For the text-containing cell, return its midpoint in [X, Y] coordinate format. 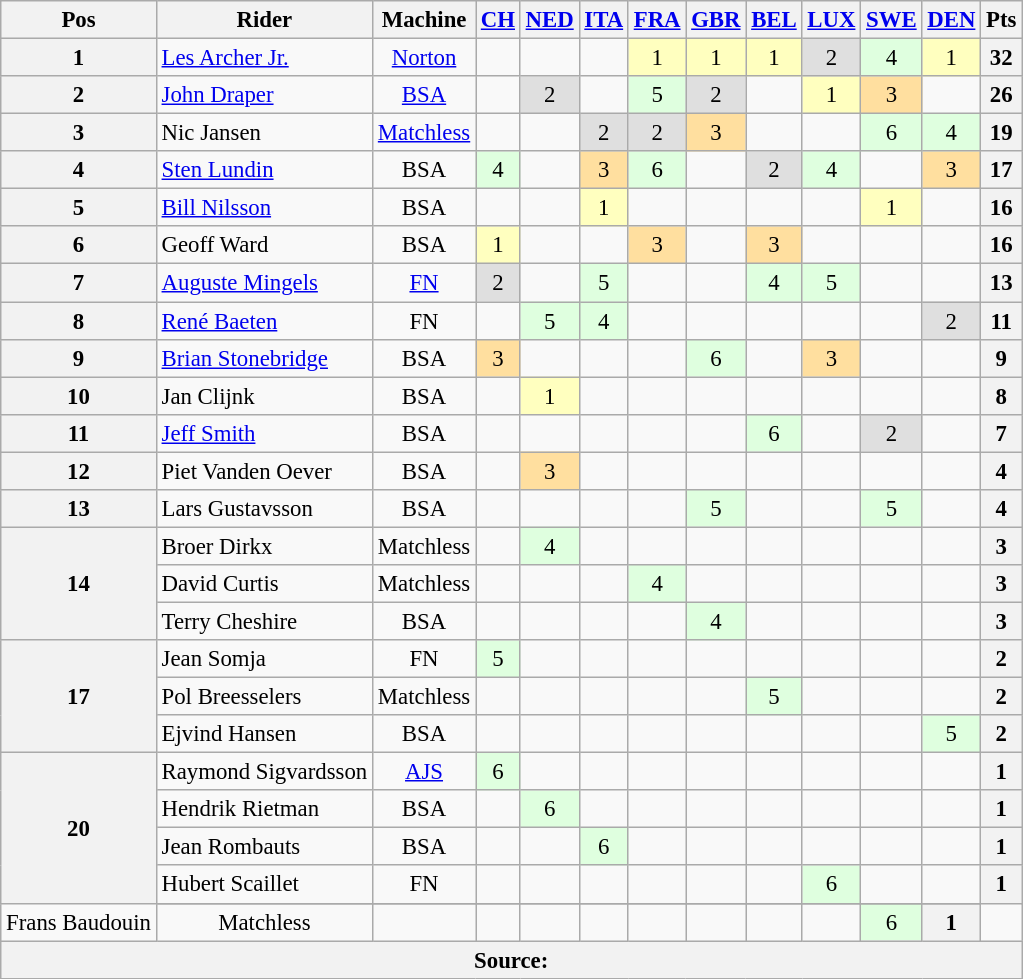
Brian Stonebridge [264, 358]
Ejvind Hansen [264, 734]
FRA [656, 20]
19 [1002, 133]
NED [550, 20]
Pos [79, 20]
Source: [512, 960]
Norton [424, 58]
Jean Somja [264, 659]
Nic Jansen [264, 133]
Pol Breesselers [264, 697]
BEL [774, 20]
John Draper [264, 95]
Bill Nilsson [264, 208]
Hendrik Rietman [264, 809]
Jeff Smith [264, 433]
10 [79, 396]
Machine [424, 20]
David Curtis [264, 584]
AJS [424, 772]
SWE [892, 20]
René Baeten [264, 321]
Terry Cheshire [264, 621]
32 [1002, 58]
Jan Clijnk [264, 396]
Jean Rombauts [264, 847]
Pts [1002, 20]
Geoff Ward [264, 245]
20 [79, 828]
14 [79, 584]
Piet Vanden Oever [264, 471]
Hubert Scaillet [264, 885]
ITA [604, 20]
LUX [832, 20]
Broer Dirkx [264, 546]
Les Archer Jr. [264, 58]
Raymond Sigvardsson [264, 772]
Auguste Mingels [264, 283]
Frans Baudouin [79, 922]
Lars Gustavsson [264, 509]
DEN [952, 20]
Sten Lundin [264, 170]
26 [1002, 95]
Rider [264, 20]
GBR [716, 20]
12 [79, 471]
CH [498, 20]
